Capture the cell that displays the provided text and extract its [X, Y] central coordinate. 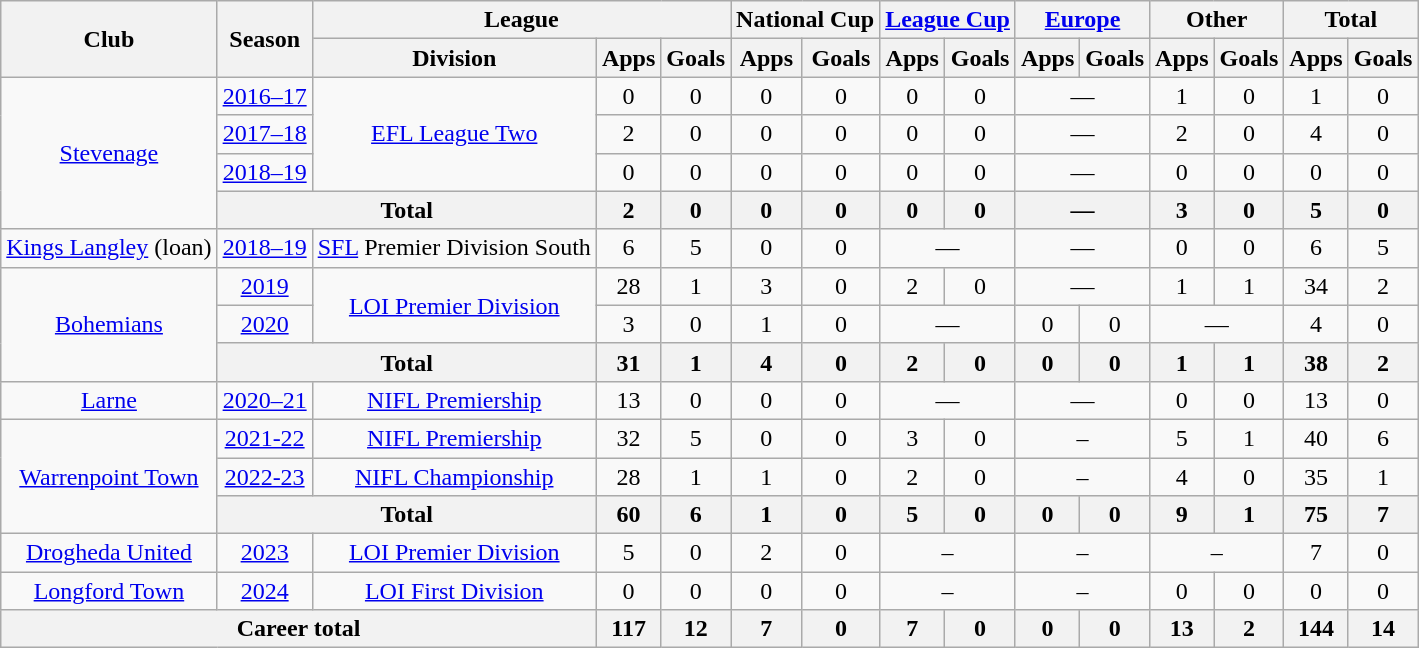
Larne [109, 400]
2019 [264, 286]
2017–18 [264, 134]
Division [454, 58]
60 [628, 515]
2020–21 [264, 400]
NIFL Championship [454, 477]
117 [628, 629]
2023 [264, 553]
2021-22 [264, 438]
LOI First Division [454, 591]
EFL League Two [454, 134]
Stevenage [109, 153]
Other [1217, 20]
Season [264, 39]
12 [696, 629]
Drogheda United [109, 553]
2020 [264, 324]
35 [1316, 477]
40 [1316, 438]
League Cup [948, 20]
Warrenpoint Town [109, 476]
Career total [299, 629]
31 [628, 362]
2024 [264, 591]
Bohemians [109, 324]
National Cup [806, 20]
34 [1316, 286]
2016–17 [264, 96]
Europe [1082, 20]
2022-23 [264, 477]
League [521, 20]
32 [628, 438]
38 [1316, 362]
Kings Langley (loan) [109, 248]
SFL Premier Division South [454, 248]
75 [1316, 515]
Longford Town [109, 591]
14 [1383, 629]
Club [109, 39]
144 [1316, 629]
9 [1182, 515]
